Capture the cell that displays the provided text and extract its [X, Y] central coordinate. 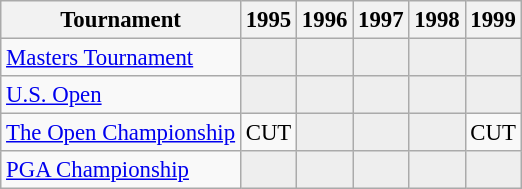
1999 [493, 20]
The Open Championship [121, 133]
Tournament [121, 20]
1996 [325, 20]
PGA Championship [121, 170]
U.S. Open [121, 95]
Masters Tournament [121, 58]
1997 [381, 20]
1998 [437, 20]
1995 [268, 20]
